Locate the cell with the specified text and output its (X, Y) center coordinate. 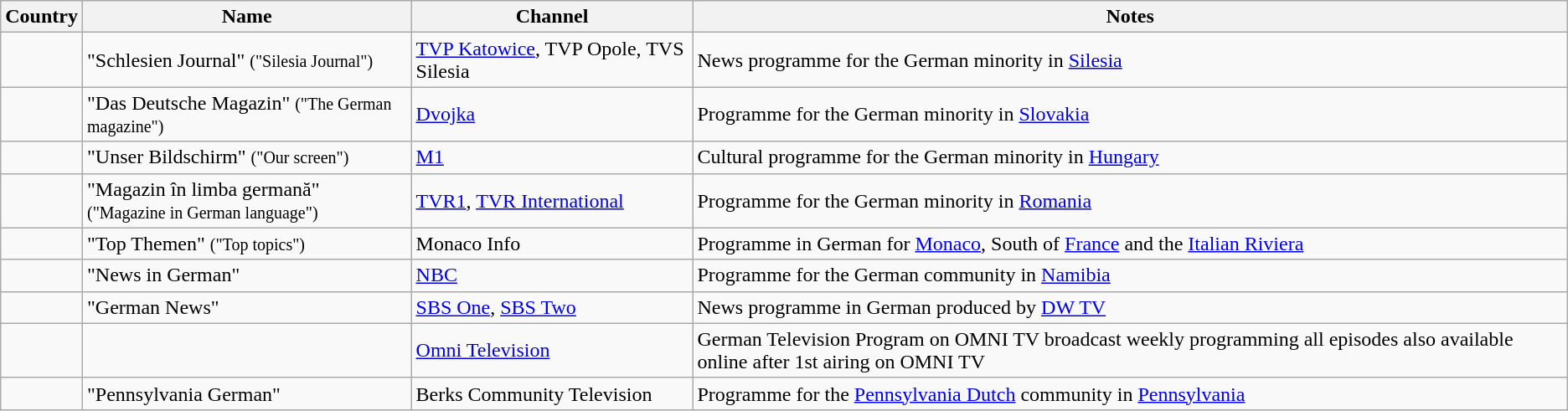
Dvojka (552, 114)
News programme in German produced by DW TV (1130, 307)
News programme for the German minority in Silesia (1130, 60)
TVR1, TVR International (552, 201)
Berks Community Television (552, 393)
Channel (552, 17)
"Pennsylvania German" (246, 393)
German Television Program on OMNI TV broadcast weekly programming all episodes also available online after 1st airing on OMNI TV (1130, 350)
"German News" (246, 307)
NBC (552, 275)
Monaco Info (552, 244)
Notes (1130, 17)
Country (42, 17)
Programme for the German community in Namibia (1130, 275)
TVP Katowice, TVP Opole, TVS Silesia (552, 60)
"News in German" (246, 275)
"Top Themen" ("Top topics") (246, 244)
"Schlesien Journal" ("Silesia Journal") (246, 60)
Cultural programme for the German minority in Hungary (1130, 157)
Programme for the German minority in Slovakia (1130, 114)
Programme in German for Monaco, South of France and the Italian Riviera (1130, 244)
SBS One, SBS Two (552, 307)
Programme for the Pennsylvania Dutch community in Pennsylvania (1130, 393)
"Das Deutsche Magazin" ("The German magazine") (246, 114)
"Unser Bildschirm" ("Our screen") (246, 157)
Programme for the German minority in Romania (1130, 201)
Name (246, 17)
"Magazin în limba germană" ("Magazine in German language") (246, 201)
Omni Television (552, 350)
M1 (552, 157)
